For the text-containing cell, return its midpoint in [X, Y] coordinate format. 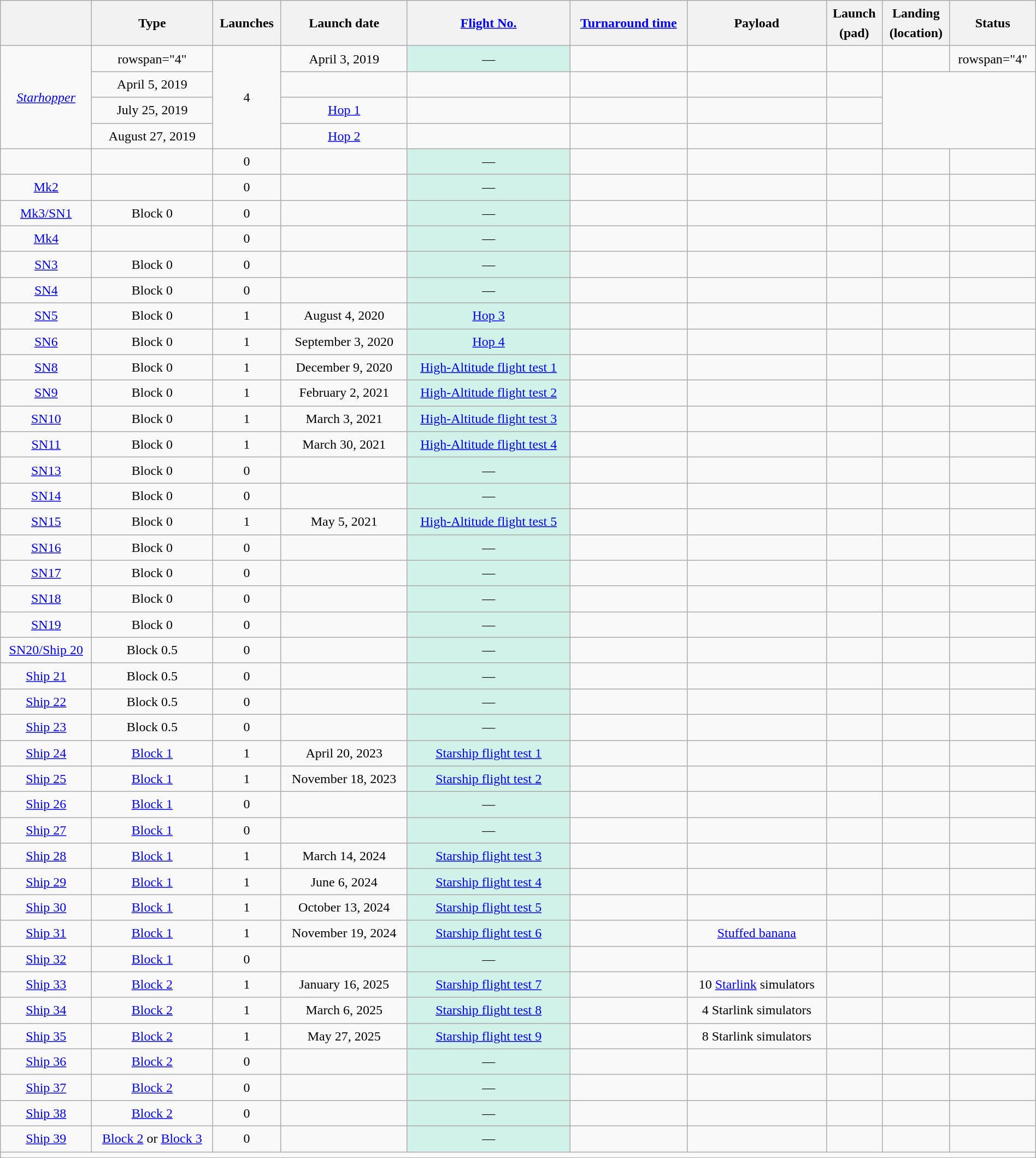
Ship 31 [46, 933]
May 5, 2021 [344, 521]
Ship 22 [46, 702]
Ship 34 [46, 1010]
High-Altitude flight test 5 [488, 521]
Mk2 [46, 187]
September 3, 2020 [344, 342]
SN20/Ship 20 [46, 650]
Ship 38 [46, 1113]
Hop 1 [344, 110]
March 14, 2024 [344, 856]
Ship 27 [46, 831]
August 4, 2020 [344, 316]
Ship 35 [46, 1036]
Starship flight test 9 [488, 1036]
Ship 24 [46, 753]
March 3, 2021 [344, 419]
High-Altitude flight test 1 [488, 367]
Starship flight test 2 [488, 779]
June 6, 2024 [344, 882]
Ship 37 [46, 1088]
High-Altitude flight test 2 [488, 393]
Ship 28 [46, 856]
SN13 [46, 470]
Turnaround time [628, 23]
March 6, 2025 [344, 1010]
December 9, 2020 [344, 367]
Stuffed banana [756, 933]
May 27, 2025 [344, 1036]
October 13, 2024 [344, 907]
SN6 [46, 342]
Starship flight test 3 [488, 856]
Ship 30 [46, 907]
Payload [756, 23]
8 Starlink simulators [756, 1036]
10 Starlink simulators [756, 985]
April 3, 2019 [344, 59]
SN17 [46, 573]
SN3 [46, 264]
Ship 39 [46, 1139]
Ship 26 [46, 804]
Starship flight test 1 [488, 753]
SN15 [46, 521]
Starship flight test 6 [488, 933]
Ship 25 [46, 779]
Type [152, 23]
SN5 [46, 316]
Ship 36 [46, 1061]
Ship 21 [46, 675]
High-Altitude flight test 4 [488, 445]
SN16 [46, 548]
Ship 32 [46, 959]
SN19 [46, 624]
SN18 [46, 599]
Ship 33 [46, 985]
March 30, 2021 [344, 445]
Ship 23 [46, 727]
Status [992, 23]
Hop 3 [488, 316]
Starship flight test 8 [488, 1010]
SN10 [46, 419]
August 27, 2019 [152, 136]
Landing(location) [916, 23]
Starship flight test 4 [488, 882]
April 20, 2023 [344, 753]
4 [247, 97]
Mk4 [46, 238]
July 25, 2019 [152, 110]
SN11 [46, 445]
November 18, 2023 [344, 779]
February 2, 2021 [344, 393]
Launch date [344, 23]
Hop 4 [488, 342]
SN14 [46, 496]
SN8 [46, 367]
Ship 29 [46, 882]
Block 2 or Block 3 [152, 1139]
January 16, 2025 [344, 985]
Starship flight test 5 [488, 907]
Flight No. [488, 23]
High-Altitude flight test 3 [488, 419]
Launch(pad) [854, 23]
SN4 [46, 290]
4 Starlink simulators [756, 1010]
SN9 [46, 393]
November 19, 2024 [344, 933]
Hop 2 [344, 136]
Starhopper [46, 97]
April 5, 2019 [152, 84]
Mk3/SN1 [46, 213]
Starship flight test 7 [488, 985]
Launches [247, 23]
